Extract the [x, y] coordinate from the center of the cell holding the provided text.  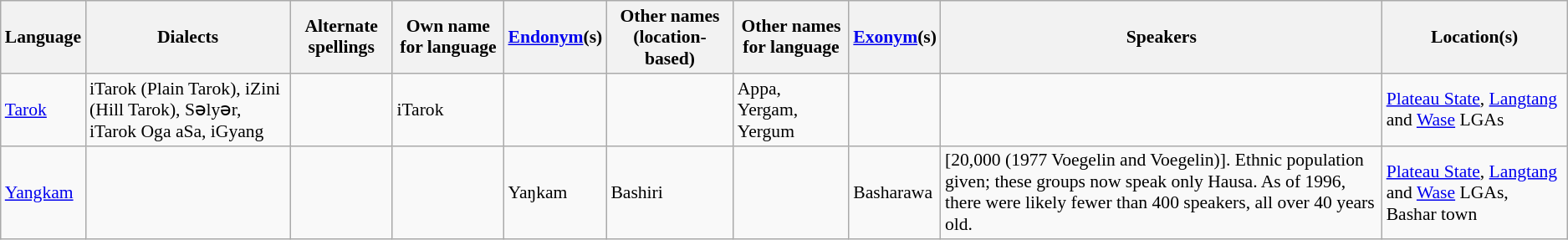
Plateau State, Langtang and Wase LGAs [1475, 110]
Dialects [187, 37]
Appa, Yergam, Yergum [791, 110]
Yangkam [43, 192]
Yaŋkam [555, 192]
iTarok (Plain Tarok), iZini (Hill Tarok), Səlyər, iTarok Oga aSa, iGyang [187, 110]
Location(s) [1475, 37]
Basharawa [895, 192]
Plateau State, Langtang and Wase LGAs, Bashar town [1475, 192]
Bashiri [669, 192]
Exonym(s) [895, 37]
Language [43, 37]
Speakers [1162, 37]
Other names (location-based) [669, 37]
Other names for language [791, 37]
Alternate spellings [341, 37]
Tarok [43, 110]
iTarok [448, 110]
Endonym(s) [555, 37]
Own name for language [448, 37]
